For the text-containing cell, return its midpoint in [X, Y] coordinate format. 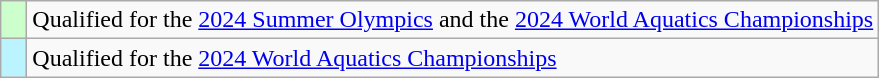
Qualified for the 2024 World Aquatics Championships [453, 58]
Qualified for the 2024 Summer Olympics and the 2024 World Aquatics Championships [453, 20]
